Detect which cell encompasses the target text, then output its [x, y] center coordinate. 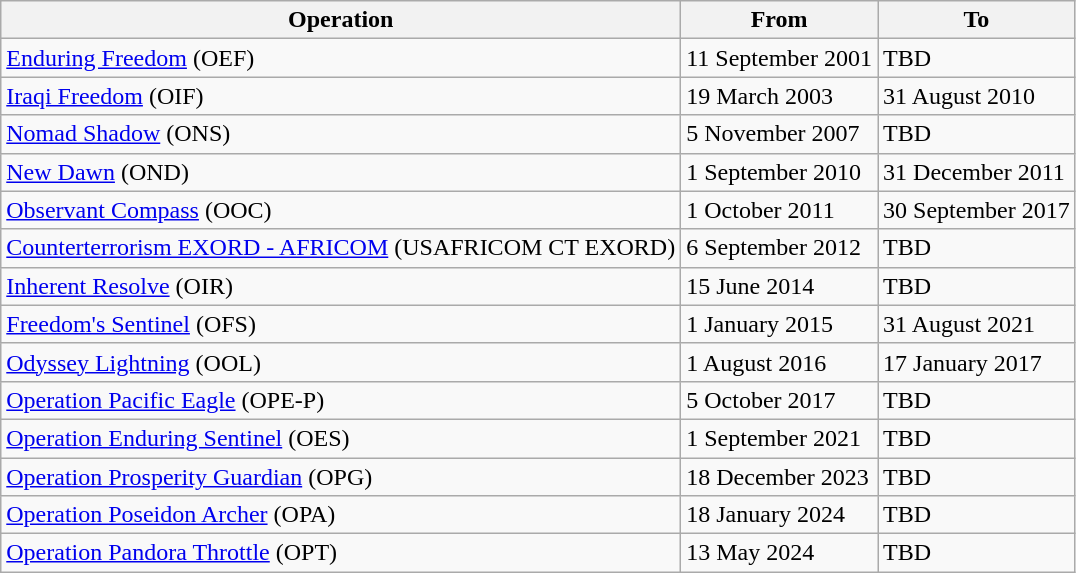
Operation Pandora Throttle (OPT) [341, 553]
5 November 2007 [780, 134]
31 December 2011 [977, 172]
11 September 2001 [780, 58]
Freedom's Sentinel (OFS) [341, 324]
Operation [341, 20]
18 December 2023 [780, 477]
Operation Pacific Eagle (OPE-P) [341, 400]
1 September 2021 [780, 438]
19 March 2003 [780, 96]
To [977, 20]
Operation Poseidon Archer (OPA) [341, 515]
Enduring Freedom (OEF) [341, 58]
Odyssey Lightning (OOL) [341, 362]
1 August 2016 [780, 362]
31 August 2010 [977, 96]
5 October 2017 [780, 400]
Counterterrorism EXORD - AFRICOM (USAFRICOM CT EXORD) [341, 248]
1 January 2015 [780, 324]
13 May 2024 [780, 553]
17 January 2017 [977, 362]
Nomad Shadow (ONS) [341, 134]
1 October 2011 [780, 210]
31 August 2021 [977, 324]
6 September 2012 [780, 248]
New Dawn (OND) [341, 172]
18 January 2024 [780, 515]
Inherent Resolve (OIR) [341, 286]
From [780, 20]
1 September 2010 [780, 172]
30 September 2017 [977, 210]
15 June 2014 [780, 286]
Operation Prosperity Guardian (OPG) [341, 477]
Observant Compass (OOC) [341, 210]
Operation Enduring Sentinel (OES) [341, 438]
Iraqi Freedom (OIF) [341, 96]
